Provide the (x, y) coordinate of the cell's center where the given text is located.  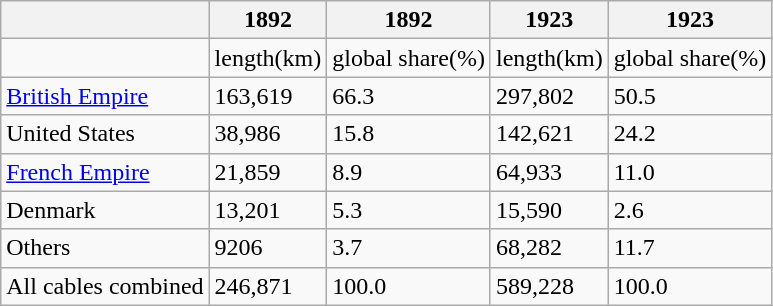
11.0 (690, 172)
163,619 (268, 96)
2.6 (690, 210)
38,986 (268, 134)
15.8 (409, 134)
United States (105, 134)
Denmark (105, 210)
British Empire (105, 96)
246,871 (268, 286)
3.7 (409, 248)
142,621 (549, 134)
589,228 (549, 286)
5.3 (409, 210)
50.5 (690, 96)
24.2 (690, 134)
21,859 (268, 172)
9206 (268, 248)
15,590 (549, 210)
64,933 (549, 172)
All cables combined (105, 286)
297,802 (549, 96)
66.3 (409, 96)
11.7 (690, 248)
68,282 (549, 248)
Others (105, 248)
13,201 (268, 210)
French Empire (105, 172)
8.9 (409, 172)
